Locate the cell with the specified text and output its [x, y] center coordinate. 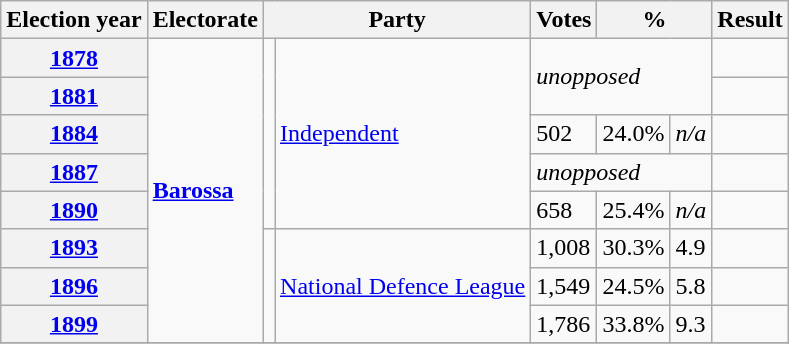
Barossa [205, 191]
1,008 [564, 248]
658 [564, 210]
National Defence League [403, 286]
502 [564, 134]
Result [750, 20]
25.4% [634, 210]
1,786 [564, 324]
1896 [74, 286]
1,549 [564, 286]
30.3% [634, 248]
Votes [564, 20]
1890 [74, 210]
9.3 [691, 324]
1899 [74, 324]
1878 [74, 58]
Electorate [205, 20]
24.0% [634, 134]
1884 [74, 134]
1881 [74, 96]
Election year [74, 20]
24.5% [634, 286]
1893 [74, 248]
5.8 [691, 286]
Party [396, 20]
Independent [403, 134]
33.8% [634, 324]
% [654, 20]
4.9 [691, 248]
1887 [74, 172]
